Extract the [x, y] coordinate from the center of the cell holding the provided text.  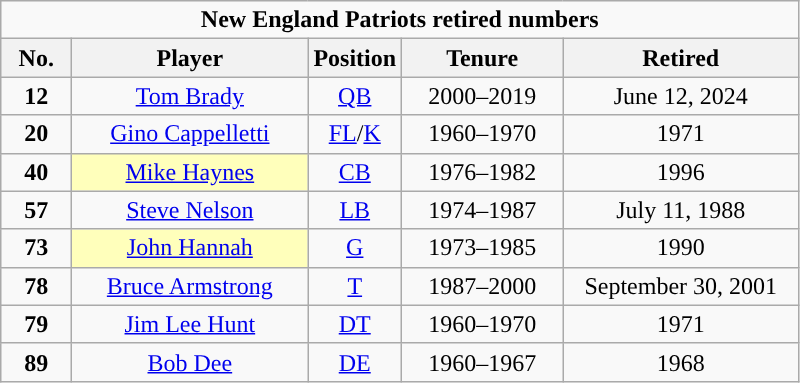
12 [36, 96]
July 11, 1988 [681, 210]
40 [36, 172]
G [355, 248]
1973–1985 [482, 248]
57 [36, 210]
1968 [681, 362]
2000–2019 [482, 96]
QB [355, 96]
Position [355, 58]
Mike Haynes [190, 172]
John Hannah [190, 248]
Gino Cappelletti [190, 134]
78 [36, 286]
Tenure [482, 58]
Tom Brady [190, 96]
Steve Nelson [190, 210]
Retired [681, 58]
79 [36, 324]
Bruce Armstrong [190, 286]
Player [190, 58]
1976–1982 [482, 172]
DT [355, 324]
1987–2000 [482, 286]
1990 [681, 248]
1960–1967 [482, 362]
New England Patriots retired numbers [400, 20]
73 [36, 248]
Jim Lee Hunt [190, 324]
DE [355, 362]
No. [36, 58]
Bob Dee [190, 362]
1974–1987 [482, 210]
20 [36, 134]
1996 [681, 172]
89 [36, 362]
June 12, 2024 [681, 96]
LB [355, 210]
September 30, 2001 [681, 286]
CB [355, 172]
T [355, 286]
FL/K [355, 134]
